For the text-containing cell, return its midpoint in [x, y] coordinate format. 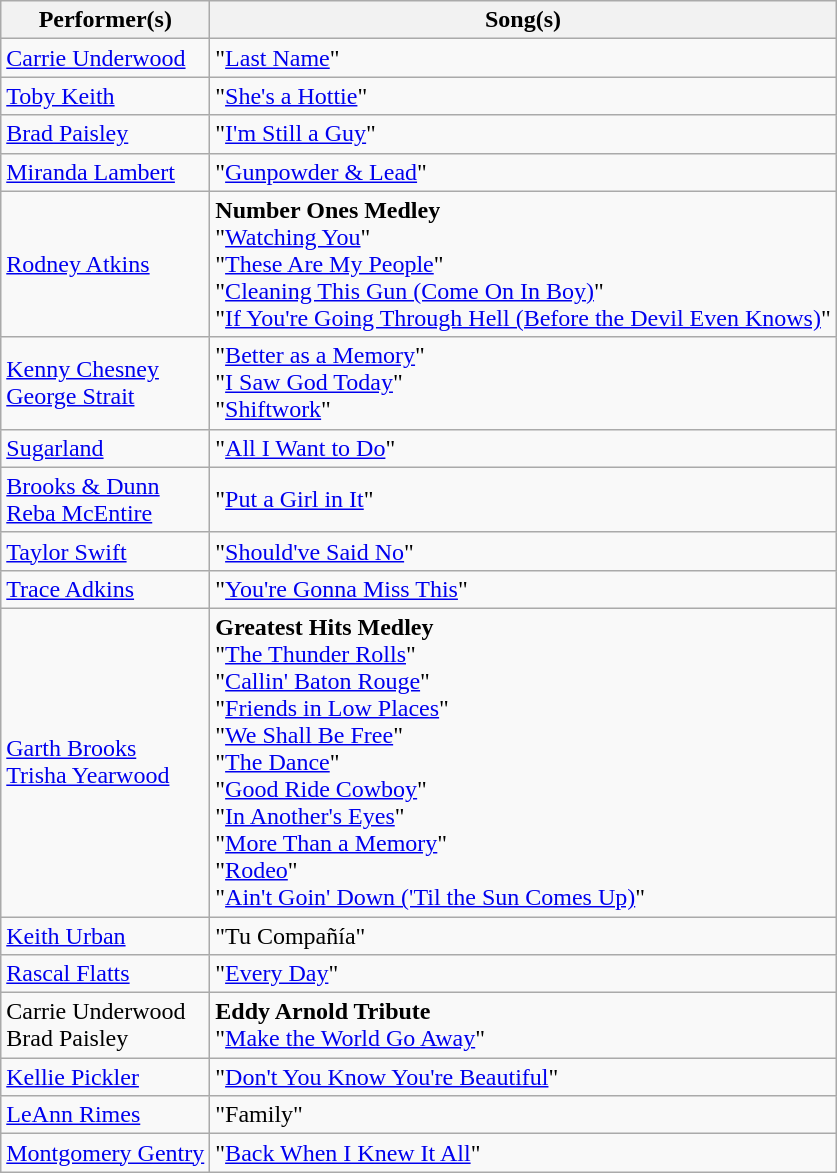
"Family" [523, 1115]
Taylor Swift [106, 551]
LeAnn Rimes [106, 1115]
Toby Keith [106, 96]
Brooks & DunnReba McEntire [106, 500]
Keith Urban [106, 935]
Number Ones Medley"Watching You""These Are My People""Cleaning This Gun (Come On In Boy)""If You're Going Through Hell (Before the Devil Even Knows)" [523, 264]
Kenny ChesneyGeorge Strait [106, 383]
Miranda Lambert [106, 172]
Garth BrooksTrisha Yearwood [106, 762]
Carrie UnderwoodBrad Paisley [106, 1026]
Kellie Pickler [106, 1077]
Rodney Atkins [106, 264]
Eddy Arnold Tribute"Make the World Go Away" [523, 1026]
"You're Gonna Miss This" [523, 589]
"All I Want to Do" [523, 448]
"I'm Still a Guy" [523, 134]
Carrie Underwood [106, 58]
"She's a Hottie" [523, 96]
Brad Paisley [106, 134]
Trace Adkins [106, 589]
"Every Day" [523, 974]
"Back When I Knew It All" [523, 1153]
"Last Name" [523, 58]
"Better as a Memory""I Saw God Today""Shiftwork" [523, 383]
"Put a Girl in It" [523, 500]
"Don't You Know You're Beautiful" [523, 1077]
Song(s) [523, 20]
Rascal Flatts [106, 974]
Sugarland [106, 448]
"Tu Compañía" [523, 935]
Performer(s) [106, 20]
Montgomery Gentry [106, 1153]
"Gunpowder & Lead" [523, 172]
"Should've Said No" [523, 551]
